Determine the (x, y) coordinate at the center of the cell enclosing the given text.  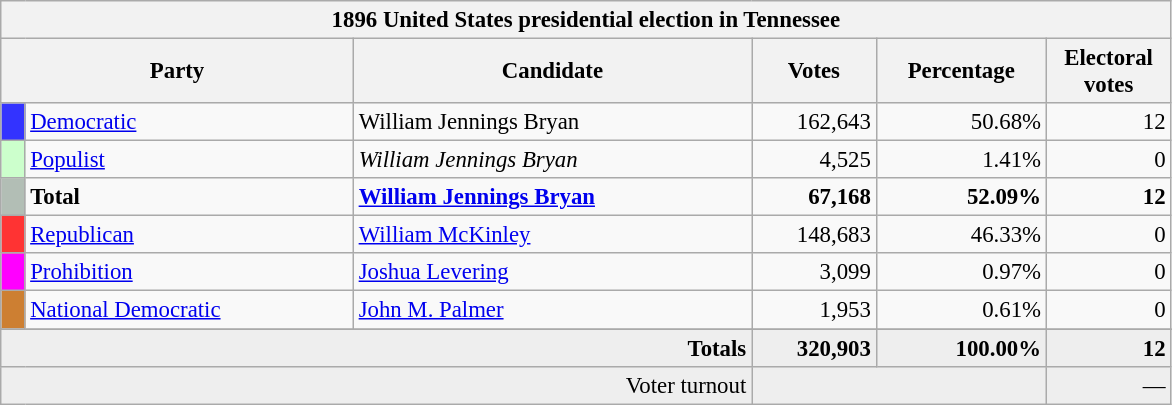
0.97% (961, 273)
Populist (189, 160)
Party (178, 72)
3,099 (814, 273)
320,903 (814, 348)
Prohibition (189, 273)
4,525 (814, 160)
162,643 (814, 122)
52.09% (961, 197)
Electoral votes (1108, 72)
1896 United States presidential election in Tennessee (586, 20)
Votes (814, 72)
Candidate (552, 72)
Joshua Levering (552, 273)
67,168 (814, 197)
46.33% (961, 235)
Democratic (189, 122)
Percentage (961, 72)
John M. Palmer (552, 310)
1,953 (814, 310)
0.61% (961, 310)
— (1108, 385)
Total (189, 197)
Totals (376, 348)
Voter turnout (376, 385)
148,683 (814, 235)
Republican (189, 235)
1.41% (961, 160)
National Democratic (189, 310)
50.68% (961, 122)
100.00% (961, 348)
William McKinley (552, 235)
